Scan for the cell matching the given text and deliver its [X, Y] coordinate at center. 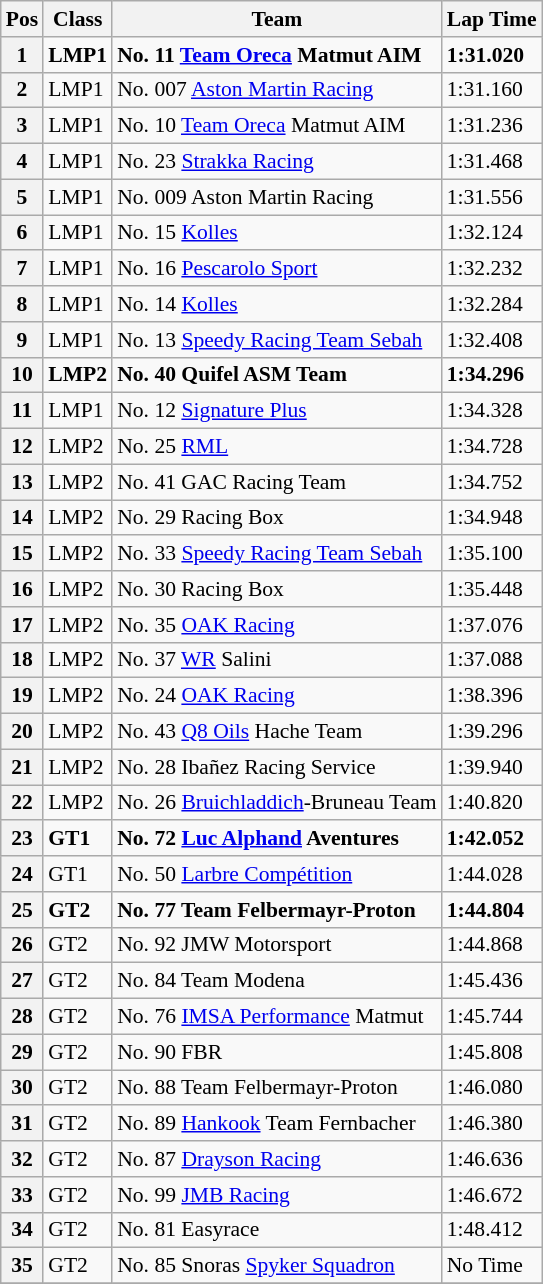
1:45.436 [492, 981]
No. 28 Ibañez Racing Service [277, 767]
1:39.940 [492, 767]
1:46.672 [492, 1195]
1:34.296 [492, 375]
7 [22, 269]
No. 25 RML [277, 447]
19 [22, 696]
16 [22, 589]
Lap Time [492, 19]
1:48.412 [492, 1230]
9 [22, 340]
No. 89 Hankook Team Fernbacher [277, 1124]
1:34.948 [492, 518]
No. 37 WR Salini [277, 660]
1 [22, 55]
1:32.408 [492, 340]
No. 84 Team Modena [277, 981]
No. 40 Quifel ASM Team [277, 375]
1:32.232 [492, 269]
1:44.868 [492, 945]
1:32.284 [492, 304]
24 [22, 874]
15 [22, 554]
1:34.328 [492, 411]
No. 26 Bruichladdich-Bruneau Team [277, 803]
No. 99 JMB Racing [277, 1195]
1:44.804 [492, 910]
No. 50 Larbre Compétition [277, 874]
No. 23 Strakka Racing [277, 162]
No. 41 GAC Racing Team [277, 482]
26 [22, 945]
No. 90 FBR [277, 1052]
14 [22, 518]
Pos [22, 19]
4 [22, 162]
No. 10 Team Oreca Matmut AIM [277, 126]
20 [22, 732]
No. 24 OAK Racing [277, 696]
33 [22, 1195]
2 [22, 90]
1:32.124 [492, 233]
1:39.296 [492, 732]
1:37.076 [492, 625]
25 [22, 910]
No. 009 Aston Martin Racing [277, 197]
32 [22, 1159]
3 [22, 126]
1:31.468 [492, 162]
No. 15 Kolles [277, 233]
No. 12 Signature Plus [277, 411]
No. 88 Team Felbermayr-Proton [277, 1088]
23 [22, 839]
1:45.808 [492, 1052]
No. 72 Luc Alphand Aventures [277, 839]
35 [22, 1266]
17 [22, 625]
30 [22, 1088]
No. 43 Q8 Oils Hache Team [277, 732]
1:46.380 [492, 1124]
1:34.752 [492, 482]
1:35.448 [492, 589]
1:35.100 [492, 554]
5 [22, 197]
Class [78, 19]
1:38.396 [492, 696]
No. 35 OAK Racing [277, 625]
1:31.236 [492, 126]
No. 87 Drayson Racing [277, 1159]
34 [22, 1230]
10 [22, 375]
1:31.020 [492, 55]
No. 16 Pescarolo Sport [277, 269]
11 [22, 411]
1:42.052 [492, 839]
No. 85 Snoras Spyker Squadron [277, 1266]
1:37.088 [492, 660]
22 [22, 803]
21 [22, 767]
No. 92 JMW Motorsport [277, 945]
No. 81 Easyrace [277, 1230]
18 [22, 660]
12 [22, 447]
1:31.160 [492, 90]
No. 007 Aston Martin Racing [277, 90]
No. 14 Kolles [277, 304]
1:31.556 [492, 197]
28 [22, 1017]
6 [22, 233]
31 [22, 1124]
1:40.820 [492, 803]
27 [22, 981]
No. 29 Racing Box [277, 518]
29 [22, 1052]
1:34.728 [492, 447]
No. 11 Team Oreca Matmut AIM [277, 55]
No. 76 IMSA Performance Matmut [277, 1017]
1:46.636 [492, 1159]
No. 33 Speedy Racing Team Sebah [277, 554]
13 [22, 482]
1:46.080 [492, 1088]
Team [277, 19]
No. 30 Racing Box [277, 589]
No Time [492, 1266]
No. 77 Team Felbermayr-Proton [277, 910]
1:44.028 [492, 874]
No. 13 Speedy Racing Team Sebah [277, 340]
8 [22, 304]
1:45.744 [492, 1017]
